From the cell containing the given text, extract its center point as [x, y] coordinate. 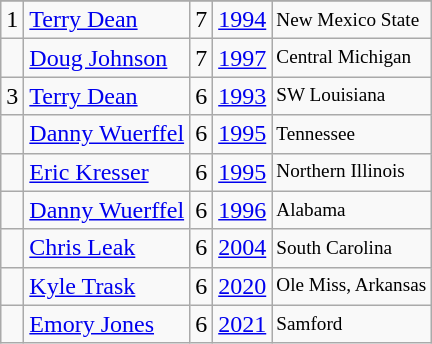
1 [12, 20]
Ole Miss, Arkansas [352, 286]
1997 [242, 58]
2021 [242, 324]
Central Michigan [352, 58]
Eric Kresser [107, 172]
Chris Leak [107, 248]
Kyle Trask [107, 286]
2020 [242, 286]
SW Louisiana [352, 96]
Doug Johnson [107, 58]
Alabama [352, 210]
Tennessee [352, 134]
1994 [242, 20]
New Mexico State [352, 20]
1993 [242, 96]
2004 [242, 248]
3 [12, 96]
1996 [242, 210]
Samford [352, 324]
South Carolina [352, 248]
Emory Jones [107, 324]
Northern Illinois [352, 172]
